Identify which cell holds the provided text, then report its (X, Y) central coordinate. 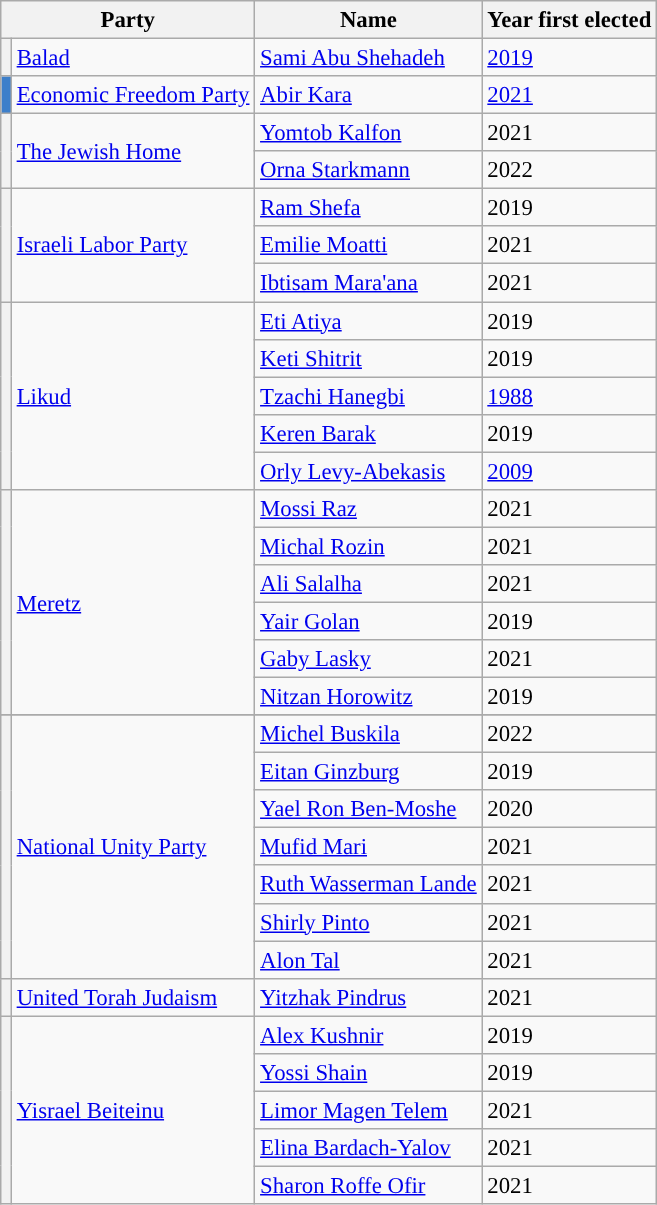
Elina Bardach-Yalov (368, 1148)
Ibtisam Mara'ana (368, 283)
Ram Shefa (368, 208)
Party (128, 20)
Limor Magen Telem (368, 1110)
1988 (570, 396)
Yomtob Kalfon (368, 133)
Tzachi Hanegbi (368, 396)
Eti Atiya (368, 321)
Yisrael Beiteinu (132, 1110)
Likud (132, 396)
Alex Kushnir (368, 1035)
Ruth Wasserman Lande (368, 885)
Yossi Shain (368, 1073)
Year first elected (570, 20)
Sharon Roffe Ofir (368, 1185)
Abir Kara (368, 95)
Keren Barak (368, 433)
Ali Salalha (368, 584)
Mossi Raz (368, 509)
Orly Levy-Abekasis (368, 471)
2009 (570, 471)
Gaby Lasky (368, 659)
Michel Buskila (368, 734)
Yair Golan (368, 621)
Eitan Ginzburg (368, 772)
Alon Tal (368, 960)
Meretz (132, 603)
Israeli Labor Party (132, 246)
Sami Abu Shehadeh (368, 58)
Balad (132, 58)
Yael Ron Ben-Moshe (368, 809)
Name (368, 20)
United Torah Judaism (132, 997)
Nitzan Horowitz (368, 697)
National Unity Party (132, 846)
2020 (570, 809)
Shirly Pinto (368, 922)
Yitzhak Pindrus (368, 997)
Emilie Moatti (368, 245)
Economic Freedom Party (132, 95)
The Jewish Home (132, 152)
Mufid Mari (368, 847)
Michal Rozin (368, 546)
Orna Starkmann (368, 170)
Keti Shitrit (368, 358)
